Identify which cell holds the provided text, then report its (x, y) central coordinate. 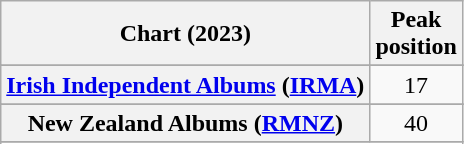
Peakposition (416, 34)
17 (416, 85)
Irish Independent Albums (IRMA) (186, 85)
Chart (2023) (186, 34)
New Zealand Albums (RMNZ) (186, 123)
40 (416, 123)
